Return (X, Y) of the center of cell containing provided text 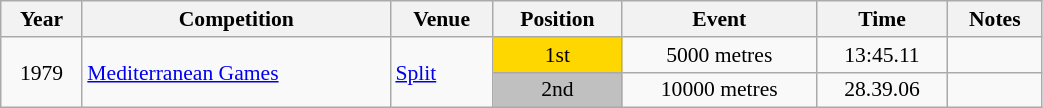
1979 (42, 72)
Year (42, 19)
Event (719, 19)
Split (441, 72)
28.39.06 (882, 90)
Time (882, 19)
Mediterranean Games (236, 72)
13:45.11 (882, 55)
Venue (441, 19)
5000 metres (719, 55)
Competition (236, 19)
1st (558, 55)
2nd (558, 90)
10000 metres (719, 90)
Position (558, 19)
Notes (995, 19)
